Determine the [X, Y] coordinate at the center of the cell enclosing the given text.  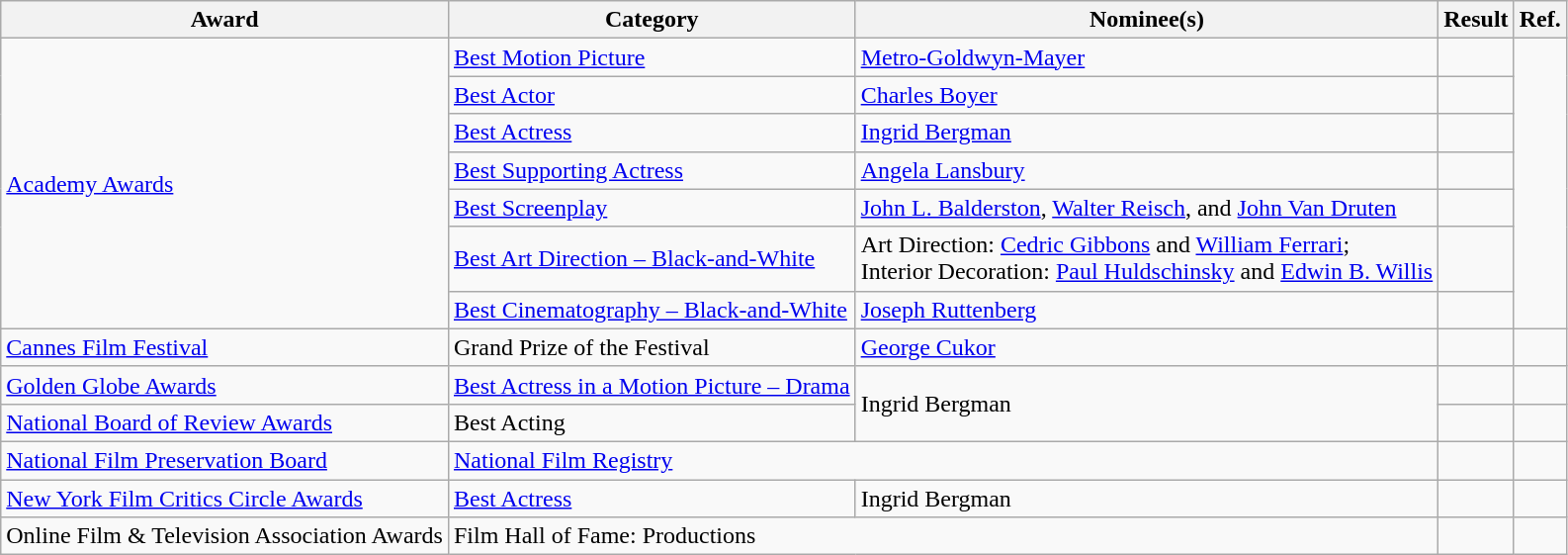
Film Hall of Fame: Productions [943, 536]
John L. Balderston, Walter Reisch, and John Van Druten [1147, 208]
Online Film & Television Association Awards [225, 536]
Academy Awards [225, 184]
National Board of Review Awards [225, 422]
Golden Globe Awards [225, 385]
Grand Prize of the Festival [652, 347]
Best Art Direction – Black-and-White [652, 259]
Best Actress in a Motion Picture – Drama [652, 385]
Metro-Goldwyn-Mayer [1147, 57]
Award [225, 20]
Best Actor [652, 95]
Angela Lansbury [1147, 170]
Charles Boyer [1147, 95]
Joseph Ruttenberg [1147, 310]
Best Supporting Actress [652, 170]
Category [652, 20]
George Cukor [1147, 347]
Cannes Film Festival [225, 347]
Nominee(s) [1147, 20]
Best Screenplay [652, 208]
Best Acting [652, 422]
Best Cinematography – Black-and-White [652, 310]
Art Direction: Cedric Gibbons and William Ferrari; Interior Decoration: Paul Huldschinsky and Edwin B. Willis [1147, 259]
Result [1476, 20]
Ref. [1540, 20]
Best Motion Picture [652, 57]
New York Film Critics Circle Awards [225, 498]
National Film Preservation Board [225, 460]
National Film Registry [943, 460]
